For the text-containing cell, return its midpoint in [X, Y] coordinate format. 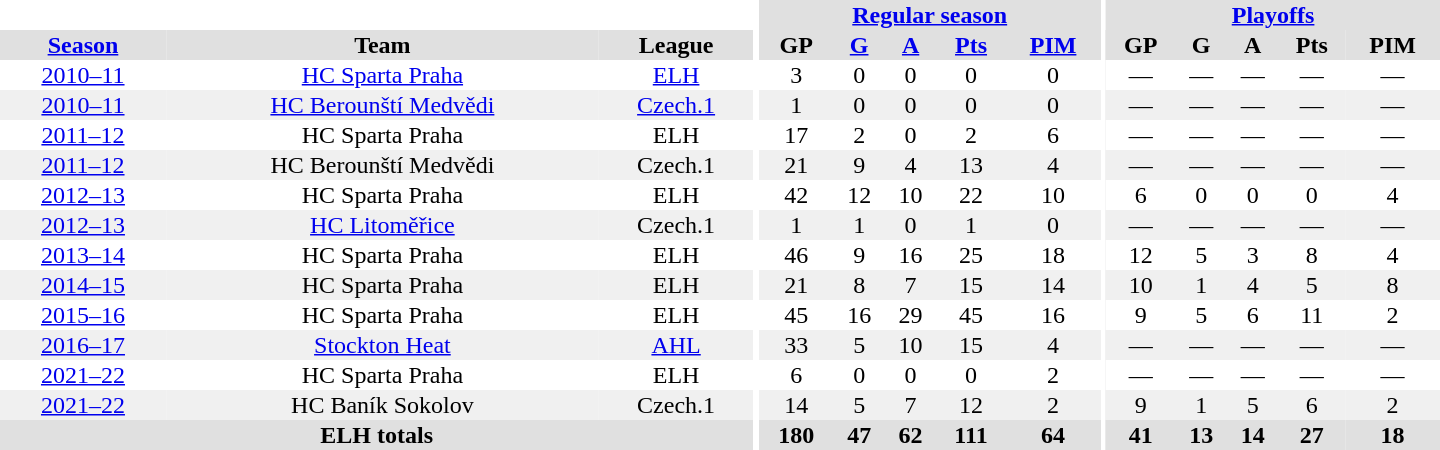
AHL [676, 345]
47 [858, 435]
Team [382, 45]
League [676, 45]
62 [910, 435]
42 [796, 195]
ELH totals [376, 435]
22 [970, 195]
111 [970, 435]
2016–17 [83, 345]
2013–14 [83, 255]
Regular season [930, 15]
HC Litoměřice [382, 225]
2014–15 [83, 285]
17 [796, 135]
46 [796, 255]
41 [1140, 435]
HC Baník Sokolov [382, 405]
Stockton Heat [382, 345]
Playoffs [1273, 15]
33 [796, 345]
27 [1312, 435]
180 [796, 435]
2015–16 [83, 315]
Season [83, 45]
64 [1054, 435]
11 [1312, 315]
29 [910, 315]
25 [970, 255]
